Find where the given text appears and provide that cell's center as (X, Y) coordinate. 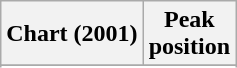
Peakposition (189, 34)
Chart (2001) (72, 34)
